Scan for the cell matching the given text and deliver its [x, y] coordinate at center. 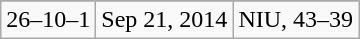
Sep 21, 2014 [164, 20]
26–10–1 [48, 20]
NIU, 43–39 [296, 20]
